Detect which cell encompasses the target text, then output its [x, y] center coordinate. 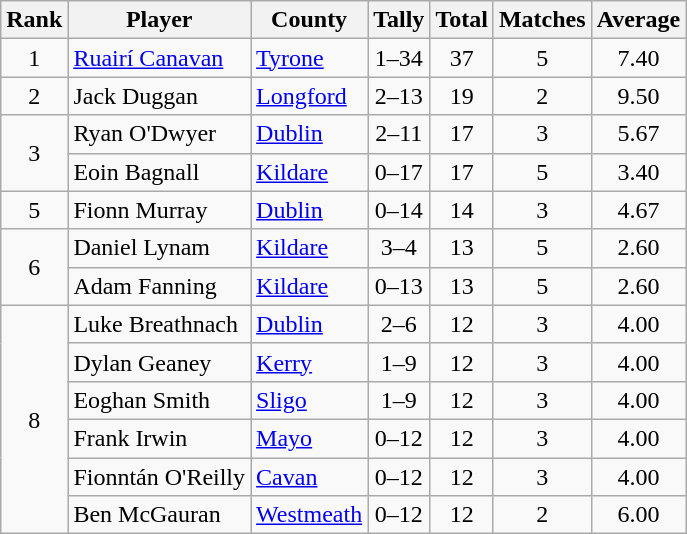
Dylan Geaney [160, 362]
37 [462, 58]
Player [160, 20]
14 [462, 210]
Eoghan Smith [160, 400]
Westmeath [310, 515]
6.00 [638, 515]
1–34 [399, 58]
Tyrone [310, 58]
Average [638, 20]
Ruairí Canavan [160, 58]
4.67 [638, 210]
Mayo [310, 438]
Ryan O'Dwyer [160, 134]
2–11 [399, 134]
Fionn Murray [160, 210]
3.40 [638, 172]
1 [34, 58]
8 [34, 419]
3–4 [399, 248]
Fionntán O'Reilly [160, 477]
0–13 [399, 286]
Kerry [310, 362]
Ben McGauran [160, 515]
0–14 [399, 210]
County [310, 20]
Tally [399, 20]
Rank [34, 20]
9.50 [638, 96]
Longford [310, 96]
2–6 [399, 324]
Frank Irwin [160, 438]
Total [462, 20]
Jack Duggan [160, 96]
6 [34, 267]
Matches [542, 20]
Daniel Lynam [160, 248]
2–13 [399, 96]
Luke Breathnach [160, 324]
Adam Fanning [160, 286]
0–17 [399, 172]
Eoin Bagnall [160, 172]
7.40 [638, 58]
19 [462, 96]
Cavan [310, 477]
5.67 [638, 134]
Sligo [310, 400]
